Detect which cell encompasses the target text, then output its (x, y) center coordinate. 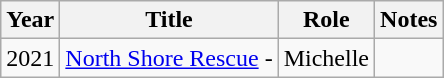
Year (30, 20)
North Shore Rescue - (169, 58)
2021 (30, 58)
Michelle (326, 58)
Role (326, 20)
Notes (409, 20)
Title (169, 20)
